Find where the given text appears and provide that cell's center as (X, Y) coordinate. 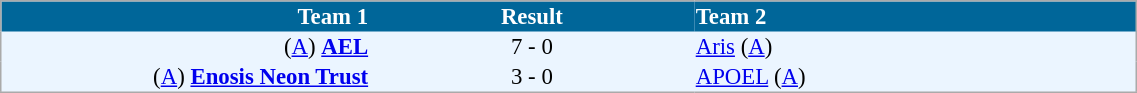
7 - 0 (532, 47)
Aris (A) (916, 47)
Team 1 (186, 16)
3 - 0 (532, 77)
(A) Enosis Neon Trust (186, 77)
(A) AEL (186, 47)
APOEL (A) (916, 77)
Result (532, 16)
Team 2 (916, 16)
